Output the [x, y] coordinate of the center of the cell containing the given text.  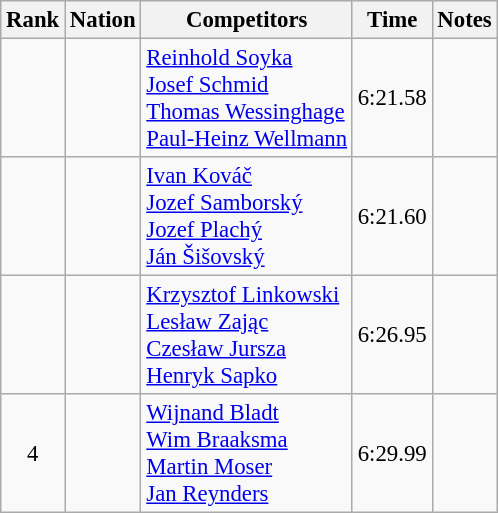
6:21.58 [392, 98]
Competitors [246, 20]
6:26.95 [392, 336]
Reinhold SoykaJosef SchmidThomas WessinghagePaul-Heinz Wellmann [246, 98]
Nation [103, 20]
Rank [33, 20]
Notes [464, 20]
4 [33, 454]
6:21.60 [392, 216]
Time [392, 20]
Ivan KováčJozef SamborskýJozef PlachýJán Šišovský [246, 216]
Krzysztof LinkowskiLesław ZającCzesław JurszaHenryk Sapko [246, 336]
Wijnand BladtWim BraaksmaMartin MoserJan Reynders [246, 454]
6:29.99 [392, 454]
